Locate the cell with the specified text and output its (X, Y) center coordinate. 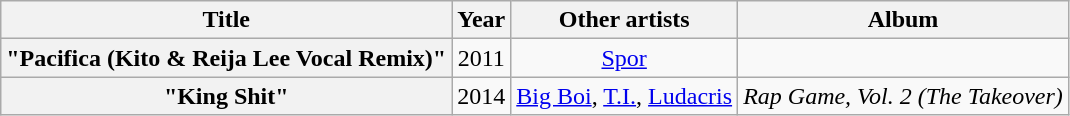
"King Shit" (226, 96)
Year (482, 20)
"Pacifica (Kito & Reija Lee Vocal Remix)" (226, 58)
2011 (482, 58)
Other artists (624, 20)
Album (904, 20)
Spor (624, 58)
2014 (482, 96)
Title (226, 20)
Rap Game, Vol. 2 (The Takeover) (904, 96)
Big Boi, T.I., Ludacris (624, 96)
